Locate the cell with the specified text and output its [X, Y] center coordinate. 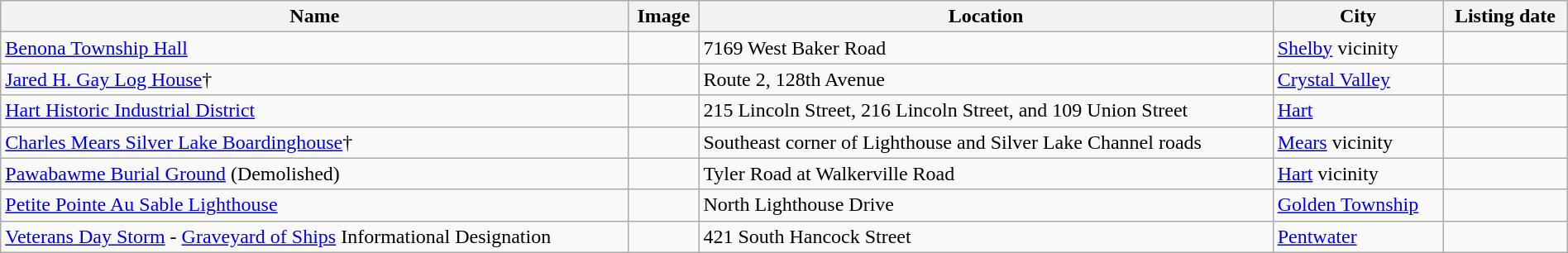
Tyler Road at Walkerville Road [986, 174]
Petite Pointe Au Sable Lighthouse [314, 205]
Veterans Day Storm - Graveyard of Ships Informational Designation [314, 236]
421 South Hancock Street [986, 236]
Pentwater [1358, 236]
Listing date [1505, 17]
Mears vicinity [1358, 142]
Pawabawme Burial Ground (Demolished) [314, 174]
North Lighthouse Drive [986, 205]
Shelby vicinity [1358, 48]
Crystal Valley [1358, 79]
Route 2, 128th Avenue [986, 79]
Hart vicinity [1358, 174]
215 Lincoln Street, 216 Lincoln Street, and 109 Union Street [986, 111]
Golden Township [1358, 205]
Location [986, 17]
7169 West Baker Road [986, 48]
Image [663, 17]
Hart Historic Industrial District [314, 111]
Hart [1358, 111]
Jared H. Gay Log House† [314, 79]
City [1358, 17]
Southeast corner of Lighthouse and Silver Lake Channel roads [986, 142]
Name [314, 17]
Benona Township Hall [314, 48]
Charles Mears Silver Lake Boardinghouse† [314, 142]
